Output the (X, Y) coordinate of the center of the cell containing the given text.  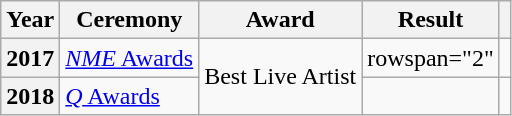
Best Live Artist (280, 77)
Ceremony (130, 20)
Result (431, 20)
Year (30, 20)
Award (280, 20)
Q Awards (130, 96)
2018 (30, 96)
rowspan="2" (431, 58)
NME Awards (130, 58)
2017 (30, 58)
